From the cell containing the given text, extract its center point as (X, Y) coordinate. 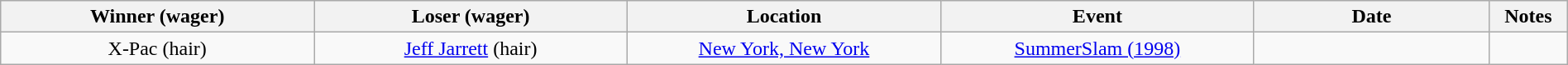
New York, New York (784, 48)
Jeff Jarrett (hair) (471, 48)
Date (1371, 17)
Notes (1528, 17)
Event (1097, 17)
X-Pac (hair) (157, 48)
SummerSlam (1998) (1097, 48)
Loser (wager) (471, 17)
Location (784, 17)
Winner (wager) (157, 17)
